From the cell containing the given text, extract its center point as (X, Y) coordinate. 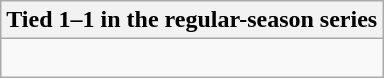
Tied 1–1 in the regular-season series (192, 20)
